From the cell containing the given text, extract its center point as (X, Y) coordinate. 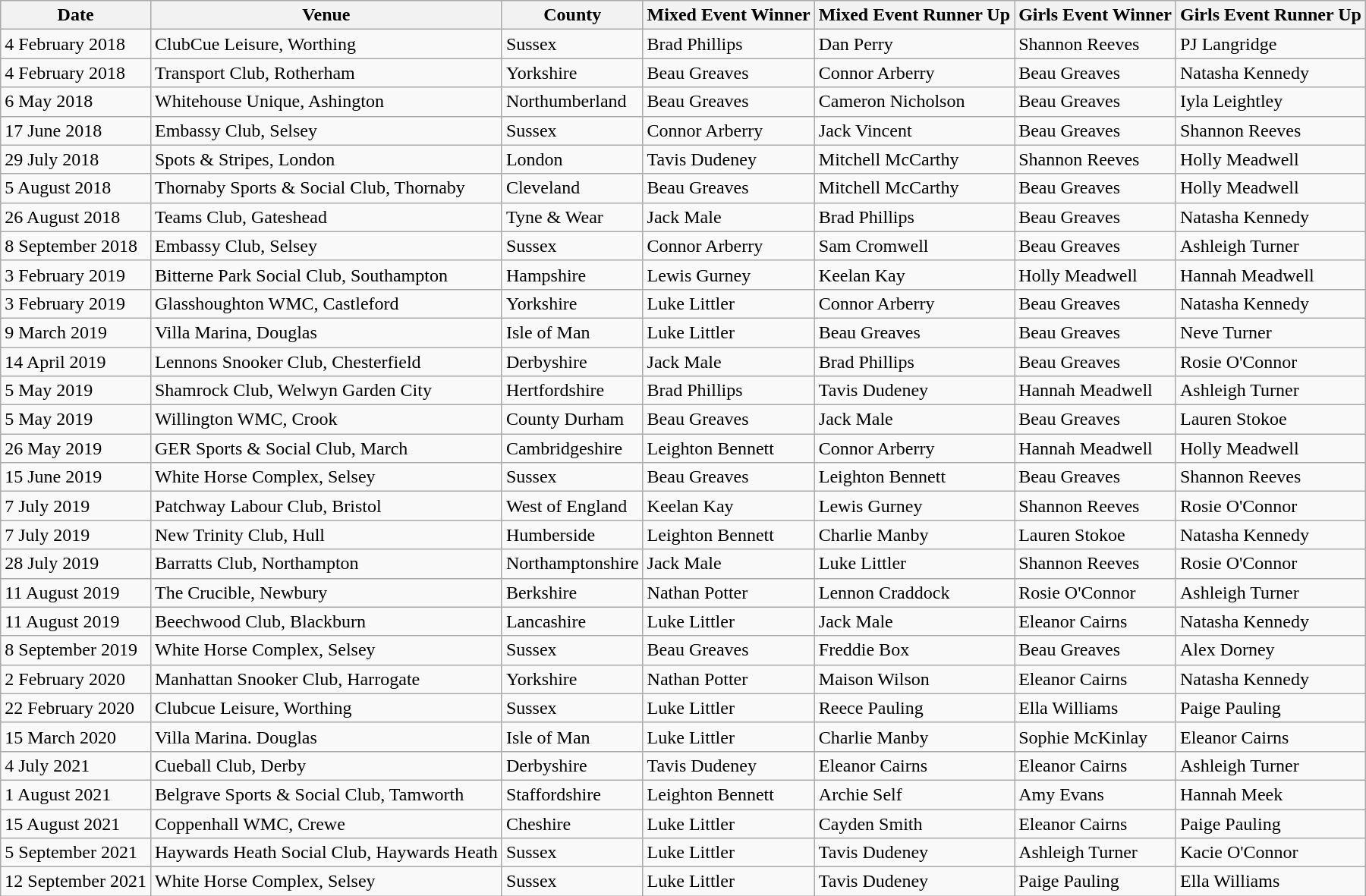
Kacie O'Connor (1270, 853)
15 August 2021 (76, 823)
Haywards Heath Social Club, Haywards Heath (326, 853)
28 July 2019 (76, 564)
8 September 2018 (76, 246)
15 March 2020 (76, 737)
Willington WMC, Crook (326, 420)
Transport Club, Rotherham (326, 73)
Staffordshire (572, 794)
Barratts Club, Northampton (326, 564)
Patchway Labour Club, Bristol (326, 506)
26 May 2019 (76, 448)
Hannah Meek (1270, 794)
County (572, 15)
15 June 2019 (76, 477)
Humberside (572, 535)
Sophie McKinlay (1096, 737)
Glasshoughton WMC, Castleford (326, 303)
Mixed Event Runner Up (914, 15)
Archie Self (914, 794)
Tyne & Wear (572, 217)
9 March 2019 (76, 332)
West of England (572, 506)
29 July 2018 (76, 159)
Belgrave Sports & Social Club, Tamworth (326, 794)
Thornaby Sports & Social Club, Thornaby (326, 188)
Girls Event Winner (1096, 15)
Northumberland (572, 102)
Alex Dorney (1270, 650)
Clubcue Leisure, Worthing (326, 708)
Cleveland (572, 188)
5 September 2021 (76, 853)
Lennons Snooker Club, Chesterfield (326, 362)
Coppenhall WMC, Crewe (326, 823)
Cheshire (572, 823)
Hampshire (572, 275)
Lennon Craddock (914, 593)
Cameron Nicholson (914, 102)
PJ Langridge (1270, 44)
Northamptonshire (572, 564)
Beechwood Club, Blackburn (326, 621)
Sam Cromwell (914, 246)
Date (76, 15)
Neve Turner (1270, 332)
Maison Wilson (914, 679)
Iyla Leightley (1270, 102)
London (572, 159)
17 June 2018 (76, 130)
5 August 2018 (76, 188)
Cambridgeshire (572, 448)
22 February 2020 (76, 708)
County Durham (572, 420)
ClubCue Leisure, Worthing (326, 44)
2 February 2020 (76, 679)
Whitehouse Unique, Ashington (326, 102)
Freddie Box (914, 650)
12 September 2021 (76, 882)
Cueball Club, Derby (326, 766)
The Crucible, Newbury (326, 593)
Bitterne Park Social Club, Southampton (326, 275)
Lancashire (572, 621)
Teams Club, Gateshead (326, 217)
Mixed Event Winner (729, 15)
Shamrock Club, Welwyn Garden City (326, 391)
14 April 2019 (76, 362)
1 August 2021 (76, 794)
Venue (326, 15)
Cayden Smith (914, 823)
6 May 2018 (76, 102)
Villa Marina, Douglas (326, 332)
GER Sports & Social Club, March (326, 448)
Jack Vincent (914, 130)
Villa Marina. Douglas (326, 737)
Spots & Stripes, London (326, 159)
Berkshire (572, 593)
Dan Perry (914, 44)
Amy Evans (1096, 794)
New Trinity Club, Hull (326, 535)
4 July 2021 (76, 766)
Hertfordshire (572, 391)
Girls Event Runner Up (1270, 15)
Reece Pauling (914, 708)
8 September 2019 (76, 650)
26 August 2018 (76, 217)
Manhattan Snooker Club, Harrogate (326, 679)
